Determine the (x, y) coordinate at the center of the cell enclosing the given text.  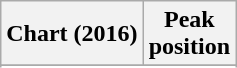
Peakposition (189, 34)
Chart (2016) (72, 34)
